From the cell containing the given text, extract its center point as [X, Y] coordinate. 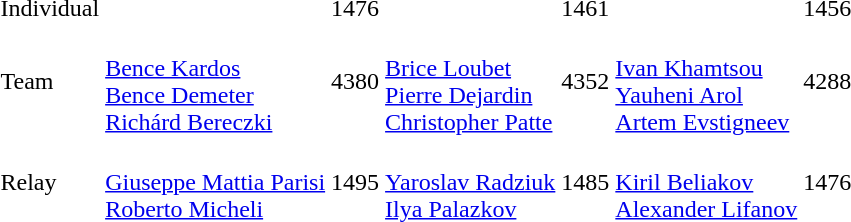
4352 [586, 82]
Brice LoubetPierre DejardinChristopher Patte [470, 82]
4380 [356, 82]
Ivan KhamtsouYauheni ArolArtem Evstigneev [706, 82]
Bence KardosBence DemeterRichárd Bereczki [216, 82]
